Identify which cell holds the provided text, then report its [x, y] central coordinate. 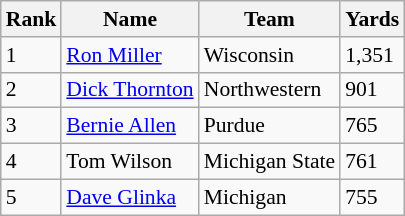
1,351 [372, 55]
3 [32, 126]
Michigan [270, 197]
Team [270, 19]
Michigan State [270, 162]
Yards [372, 19]
755 [372, 197]
761 [372, 162]
Ron Miller [130, 55]
Dave Glinka [130, 197]
1 [32, 55]
2 [32, 90]
Wisconsin [270, 55]
Bernie Allen [130, 126]
Name [130, 19]
Purdue [270, 126]
Rank [32, 19]
5 [32, 197]
765 [372, 126]
901 [372, 90]
4 [32, 162]
Northwestern [270, 90]
Tom Wilson [130, 162]
Dick Thornton [130, 90]
